Capture the cell that displays the provided text and extract its (X, Y) central coordinate. 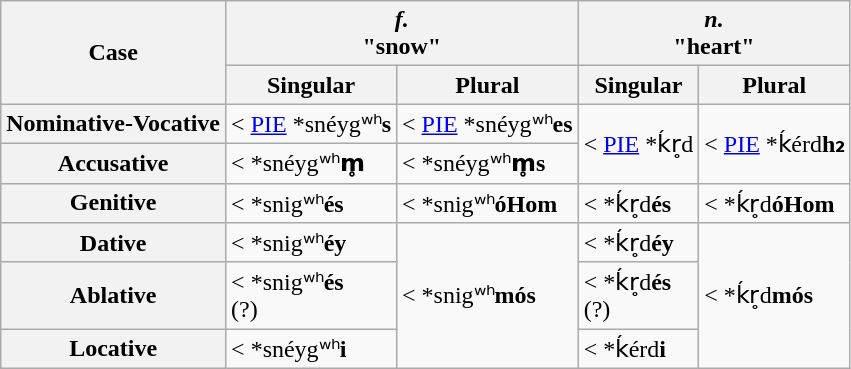
< PIE *snéygʷʰes (488, 124)
< *snigʷʰéy (312, 243)
< PIE *ḱérdh₂ (774, 144)
< *ḱr̥dmós (774, 296)
Locative (114, 349)
< *ḱr̥dés(?) (638, 296)
< *snéygʷʰi (312, 349)
< PIE *snéygʷʰs (312, 124)
< *ḱr̥déy (638, 243)
Genitive (114, 203)
< *snigʷʰés (312, 203)
Ablative (114, 296)
< *ḱérdi (638, 349)
n."heart" (714, 34)
f."snow" (402, 34)
< *snigʷʰmós (488, 296)
< *snigʷʰóHom (488, 203)
< *ḱr̥dés (638, 203)
< *snéygʷʰm̥ (312, 163)
Case (114, 52)
Nominative-Vocative (114, 124)
Accusative (114, 163)
< *snigʷʰés(?) (312, 296)
< *snéygʷʰm̥s (488, 163)
Dative (114, 243)
< *ḱr̥dóHom (774, 203)
< PIE *ḱr̥d (638, 144)
